Capture the cell that displays the provided text and extract its (X, Y) central coordinate. 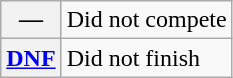
DNF (31, 58)
Did not compete (146, 20)
— (31, 20)
Did not finish (146, 58)
